For the text-containing cell, return its midpoint in (x, y) coordinate format. 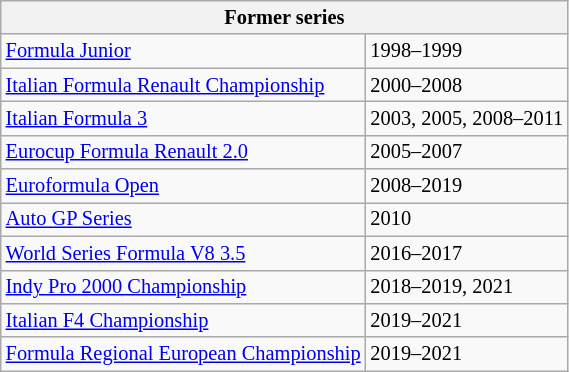
World Series Formula V8 3.5 (184, 253)
2018–2019, 2021 (468, 287)
Formula Junior (184, 51)
2000–2008 (468, 85)
Italian Formula 3 (184, 118)
2005–2007 (468, 152)
Italian F4 Championship (184, 320)
2010 (468, 219)
Euroformula Open (184, 186)
2003, 2005, 2008–2011 (468, 118)
2016–2017 (468, 253)
Former series (284, 17)
1998–1999 (468, 51)
Indy Pro 2000 Championship (184, 287)
Formula Regional European Championship (184, 354)
Auto GP Series (184, 219)
Italian Formula Renault Championship (184, 85)
Eurocup Formula Renault 2.0 (184, 152)
2008–2019 (468, 186)
